Output the (x, y) coordinate of the center of the cell containing the given text.  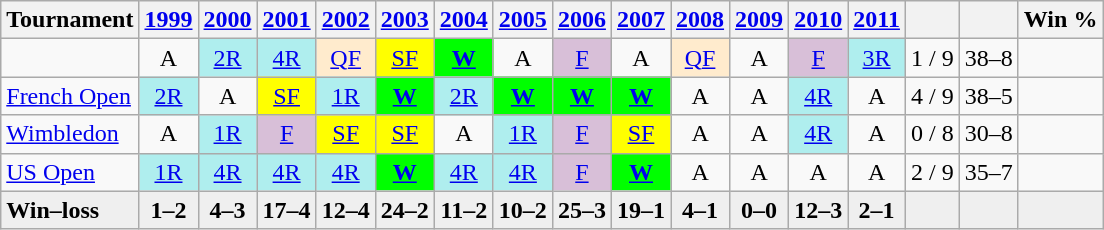
2008 (700, 20)
US Open (70, 172)
4–3 (228, 210)
Wimbledon (70, 134)
2002 (346, 20)
2004 (464, 20)
12–4 (346, 210)
2011 (877, 20)
Win–loss (70, 210)
30–8 (988, 134)
3R (877, 58)
10–2 (522, 210)
38–8 (988, 58)
2 / 9 (932, 172)
38–5 (988, 96)
2010 (818, 20)
4 / 9 (932, 96)
2007 (640, 20)
12–3 (818, 210)
2–1 (877, 210)
1–2 (168, 210)
17–4 (286, 210)
2009 (760, 20)
4–1 (700, 210)
25–3 (582, 210)
Tournament (70, 20)
0–0 (760, 210)
19–1 (640, 210)
2005 (522, 20)
0 / 8 (932, 134)
2003 (404, 20)
Win % (1060, 20)
1 / 9 (932, 58)
French Open (70, 96)
2001 (286, 20)
24–2 (404, 210)
35–7 (988, 172)
1999 (168, 20)
2000 (228, 20)
2006 (582, 20)
11–2 (464, 210)
